Pinpoint the cell where the given text exists, returning its [x, y] midpoint coordinate. 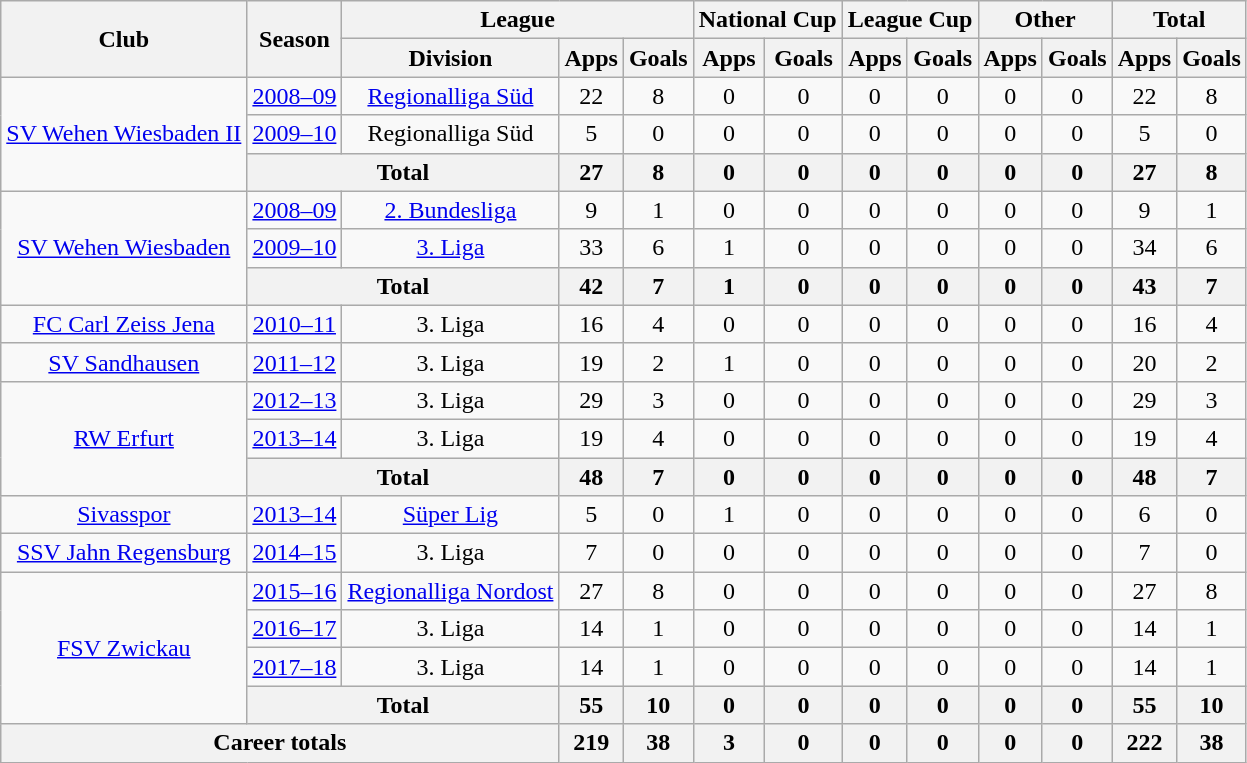
SSV Jahn Regensburg [124, 553]
2010–11 [294, 324]
2015–16 [294, 591]
SV Wehen Wiesbaden II [124, 134]
Other [1045, 20]
222 [1144, 743]
Career totals [280, 743]
33 [591, 248]
43 [1144, 286]
Süper Lig [450, 515]
20 [1144, 362]
Division [450, 58]
League [518, 20]
Sivasspor [124, 515]
Regionalliga Nordost [450, 591]
Club [124, 39]
34 [1144, 248]
42 [591, 286]
SV Wehen Wiesbaden [124, 248]
2011–12 [294, 362]
2012–13 [294, 400]
National Cup [768, 20]
2. Bundesliga [450, 210]
League Cup [910, 20]
2017–18 [294, 667]
219 [591, 743]
Season [294, 39]
FC Carl Zeiss Jena [124, 324]
RW Erfurt [124, 438]
SV Sandhausen [124, 362]
2014–15 [294, 553]
FSV Zwickau [124, 648]
2016–17 [294, 629]
